Pinpoint the cell where the given text exists, returning its (x, y) midpoint coordinate. 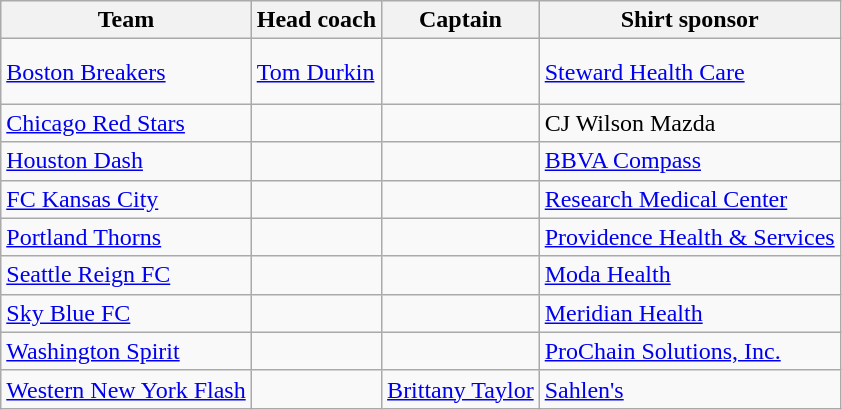
Captain (461, 20)
Head coach (316, 20)
ProChain Solutions, Inc. (690, 351)
Houston Dash (126, 161)
BBVA Compass (690, 161)
Tom Durkin (316, 72)
Steward Health Care (690, 72)
Meridian Health (690, 313)
Boston Breakers (126, 72)
Portland Thorns (126, 237)
Moda Health (690, 275)
Research Medical Center (690, 199)
Shirt sponsor (690, 20)
Sahlen's (690, 389)
FC Kansas City (126, 199)
Chicago Red Stars (126, 123)
Team (126, 20)
Brittany Taylor (461, 389)
Washington Spirit (126, 351)
CJ Wilson Mazda (690, 123)
Seattle Reign FC (126, 275)
Providence Health & Services (690, 237)
Western New York Flash (126, 389)
Sky Blue FC (126, 313)
